Detect which cell encompasses the target text, then output its (x, y) center coordinate. 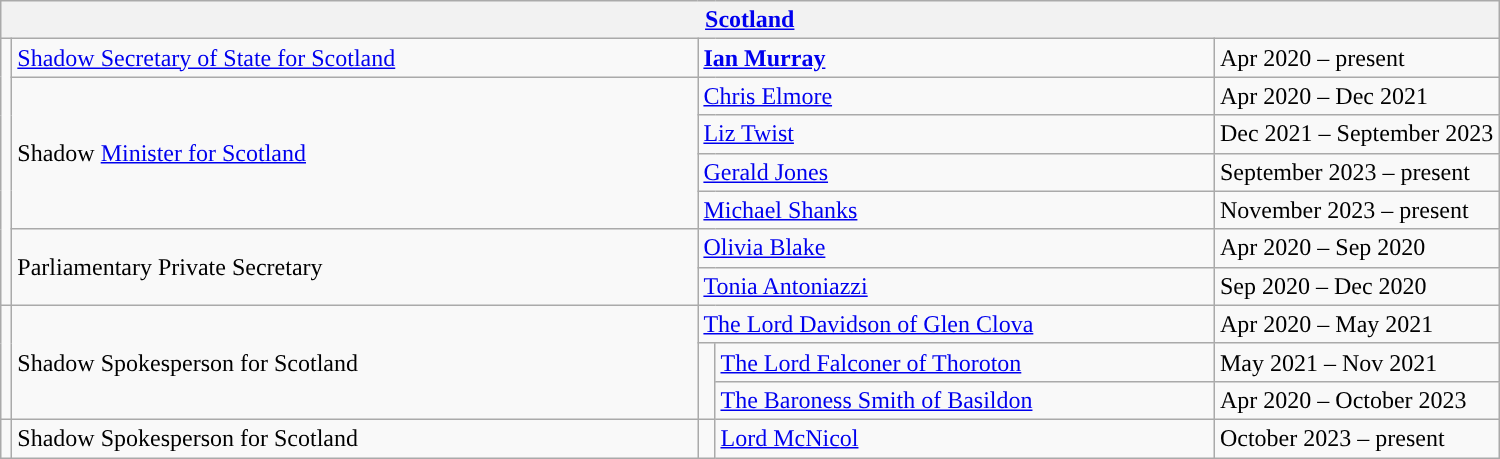
Parliamentary Private Secretary (355, 267)
Scotland (750, 20)
Lord McNicol (964, 438)
October 2023 – present (1356, 438)
The Lord Davidson of Glen Clova (956, 324)
Apr 2020 – May 2021 (1356, 324)
Michael Shanks (956, 210)
Tonia Antoniazzi (956, 286)
Gerald Jones (956, 172)
Shadow Secretary of State for Scotland (355, 58)
Liz Twist (956, 134)
September 2023 – present (1356, 172)
The Baroness Smith of Basildon (964, 400)
Ian Murray (956, 58)
Apr 2020 – October 2023 (1356, 400)
Apr 2020 – present (1356, 58)
Apr 2020 – Sep 2020 (1356, 248)
The Lord Falconer of Thoroton (964, 362)
Shadow Minister for Scotland (355, 153)
Olivia Blake (956, 248)
Apr 2020 – Dec 2021 (1356, 96)
Dec 2021 – September 2023 (1356, 134)
Sep 2020 – Dec 2020 (1356, 286)
Chris Elmore (956, 96)
May 2021 – Nov 2021 (1356, 362)
November 2023 – present (1356, 210)
